Capture the cell that displays the provided text and extract its (x, y) central coordinate. 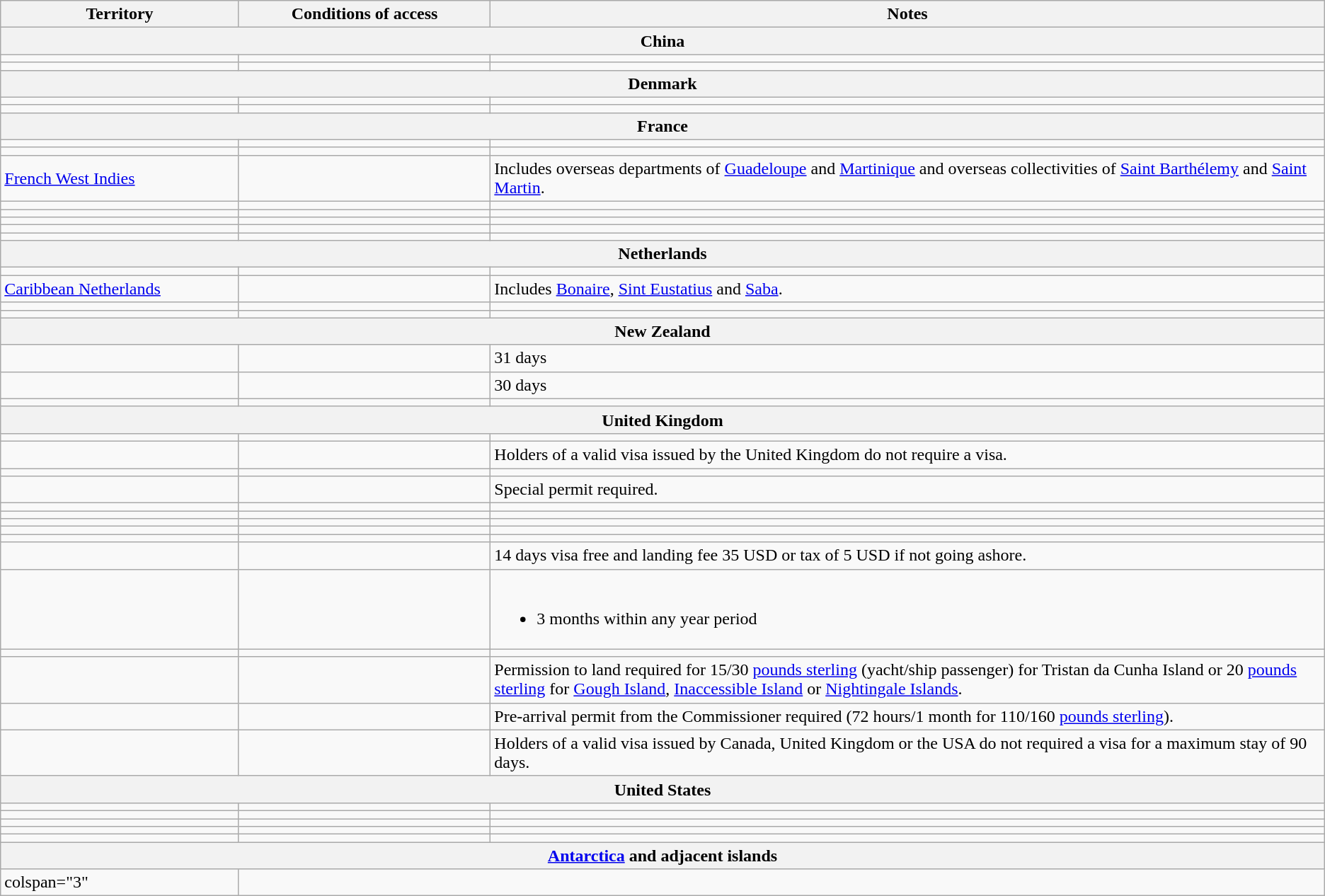
Pre-arrival permit from the Commissioner required (72 hours/1 month for 110/160 pounds sterling). (907, 716)
31 days (907, 358)
Special permit required. (907, 490)
United Kingdom (662, 420)
Conditions of access (364, 14)
French West Indies (120, 178)
Territory (120, 14)
30 days (907, 385)
Antarctica and adjacent islands (662, 856)
Denmark (662, 84)
Includes Bonaire, Sint Eustatius and Saba. (907, 289)
Netherlands (662, 254)
France (662, 126)
colspan="3" (120, 883)
Notes (907, 14)
3 months within any year period (907, 609)
United States (662, 789)
Holders of a valid visa issued by the United Kingdom do not require a visa. (907, 454)
China (662, 41)
14 days visa free and landing fee 35 USD or tax of 5 USD if not going ashore. (907, 556)
Holders of a valid visa issued by Canada, United Kingdom or the USA do not required a visa for a maximum stay of 90 days. (907, 753)
Includes overseas departments of Guadeloupe and Martinique and overseas collectivities of Saint Barthélemy and Saint Martin. (907, 178)
Caribbean Netherlands (120, 289)
New Zealand (662, 331)
